Extract the [X, Y] coordinate from the center of the cell holding the provided text.  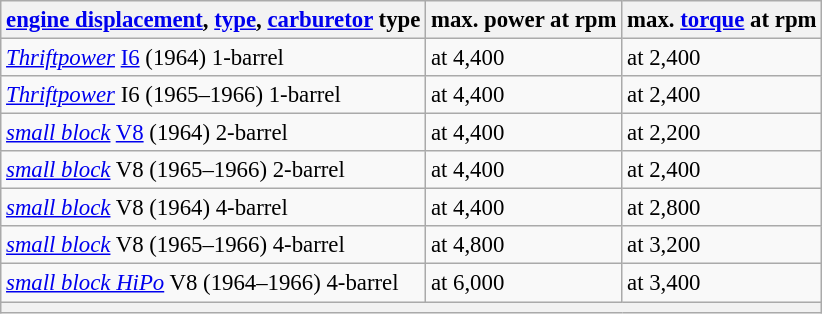
at 2,200 [722, 133]
at 3,400 [722, 283]
at 3,200 [722, 245]
max. torque at rpm [722, 20]
at 6,000 [524, 283]
max. power at rpm [524, 20]
small block V8 (1964) 2-barrel [214, 133]
at 2,800 [722, 208]
small block V8 (1965–1966) 2-barrel [214, 170]
small block V8 (1964) 4-barrel [214, 208]
engine displacement, type, carburetor type [214, 20]
at 4,800 [524, 245]
Thriftpower I6 (1965–1966) 1-barrel [214, 95]
small block V8 (1965–1966) 4-barrel [214, 245]
small block HiPo V8 (1964–1966) 4-barrel [214, 283]
Thriftpower I6 (1964) 1-barrel [214, 58]
